Scan for the cell matching the given text and deliver its (x, y) coordinate at center. 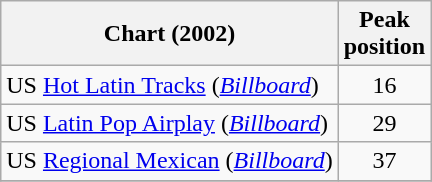
Chart (2002) (170, 34)
37 (384, 161)
16 (384, 85)
US Hot Latin Tracks (Billboard) (170, 85)
Peakposition (384, 34)
29 (384, 123)
US Regional Mexican (Billboard) (170, 161)
US Latin Pop Airplay (Billboard) (170, 123)
